Determine the (X, Y) coordinate at the center of the cell enclosing the given text.  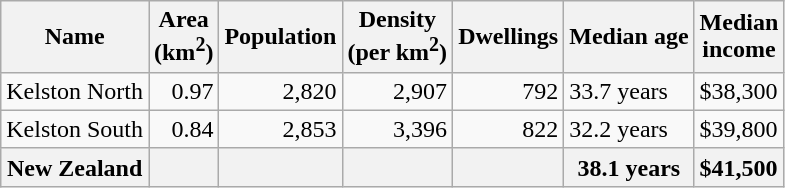
2,820 (280, 91)
2,853 (280, 129)
Name (75, 37)
32.2 years (629, 129)
Population (280, 37)
Dwellings (508, 37)
Kelston South (75, 129)
$39,800 (739, 129)
Medianincome (739, 37)
2,907 (398, 91)
33.7 years (629, 91)
Density(per km2) (398, 37)
0.84 (183, 129)
$41,500 (739, 167)
822 (508, 129)
3,396 (398, 129)
New Zealand (75, 167)
$38,300 (739, 91)
38.1 years (629, 167)
Kelston North (75, 91)
0.97 (183, 91)
Median age (629, 37)
792 (508, 91)
Area(km2) (183, 37)
